Detect which cell encompasses the target text, then output its (x, y) center coordinate. 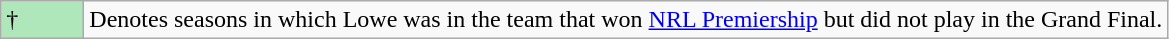
Denotes seasons in which Lowe was in the team that won NRL Premiership but did not play in the Grand Final. (626, 20)
† (42, 20)
